Return (X, Y) of the center of cell containing provided text 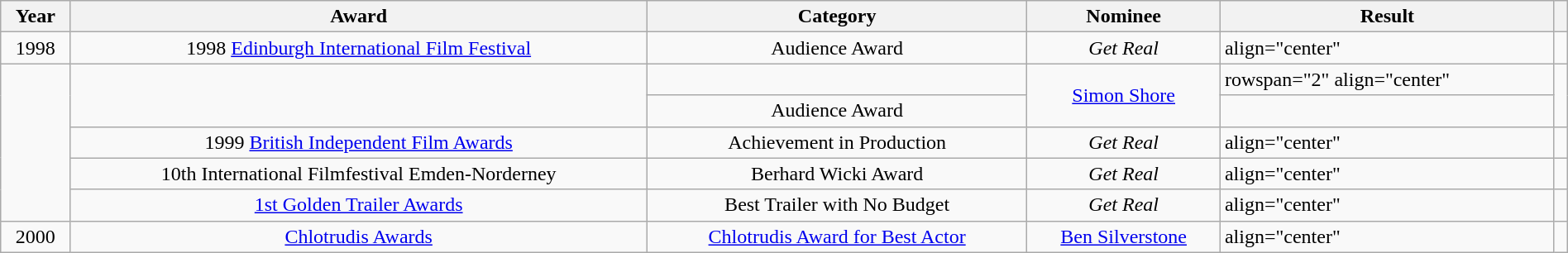
10th International Filmfestival Emden-Norderney (359, 174)
Achievement in Production (837, 142)
1998 Edinburgh International Film Festival (359, 48)
Ben Silverstone (1124, 236)
Simon Shore (1124, 95)
1st Golden Trailer Awards (359, 205)
Berhard Wicki Award (837, 174)
Chlotrudis Award for Best Actor (837, 236)
Best Trailer with No Budget (837, 205)
Nominee (1124, 17)
Award (359, 17)
1999 British Independent Film Awards (359, 142)
Result (1387, 17)
Category (837, 17)
rowspan="2" align="center" (1387, 79)
Year (36, 17)
2000 (36, 236)
Chlotrudis Awards (359, 236)
1998 (36, 48)
